Extract the (x, y) coordinate from the center of the cell holding the provided text.  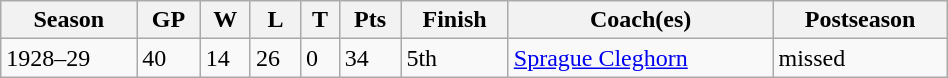
34 (370, 58)
T (320, 20)
W (225, 20)
L (275, 20)
14 (225, 58)
40 (168, 58)
GP (168, 20)
Coach(es) (640, 20)
Pts (370, 20)
0 (320, 58)
Season (69, 20)
Finish (454, 20)
missed (860, 58)
Sprague Cleghorn (640, 58)
26 (275, 58)
1928–29 (69, 58)
5th (454, 58)
Postseason (860, 20)
